Return [X, Y] of the center of cell containing provided text 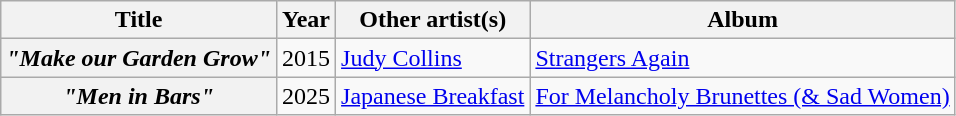
"Make our Garden Grow" [139, 58]
Year [306, 20]
"Men in Bars" [139, 96]
Strangers Again [742, 58]
2015 [306, 58]
Album [742, 20]
2025 [306, 96]
Judy Collins [433, 58]
Title [139, 20]
For Melancholy Brunettes (& Sad Women) [742, 96]
Other artist(s) [433, 20]
Japanese Breakfast [433, 96]
